Return [X, Y] of the center of cell containing provided text 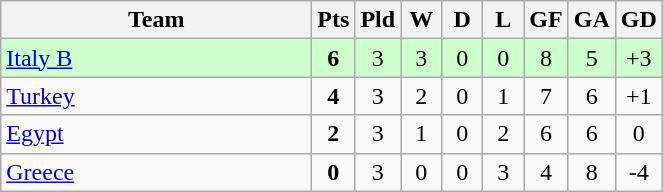
L [504, 20]
-4 [638, 172]
5 [592, 58]
GF [546, 20]
Pld [378, 20]
+1 [638, 96]
+3 [638, 58]
W [422, 20]
D [462, 20]
Team [156, 20]
Turkey [156, 96]
Pts [334, 20]
GA [592, 20]
Greece [156, 172]
Egypt [156, 134]
Italy B [156, 58]
GD [638, 20]
7 [546, 96]
